Capture the cell that displays the provided text and extract its (X, Y) central coordinate. 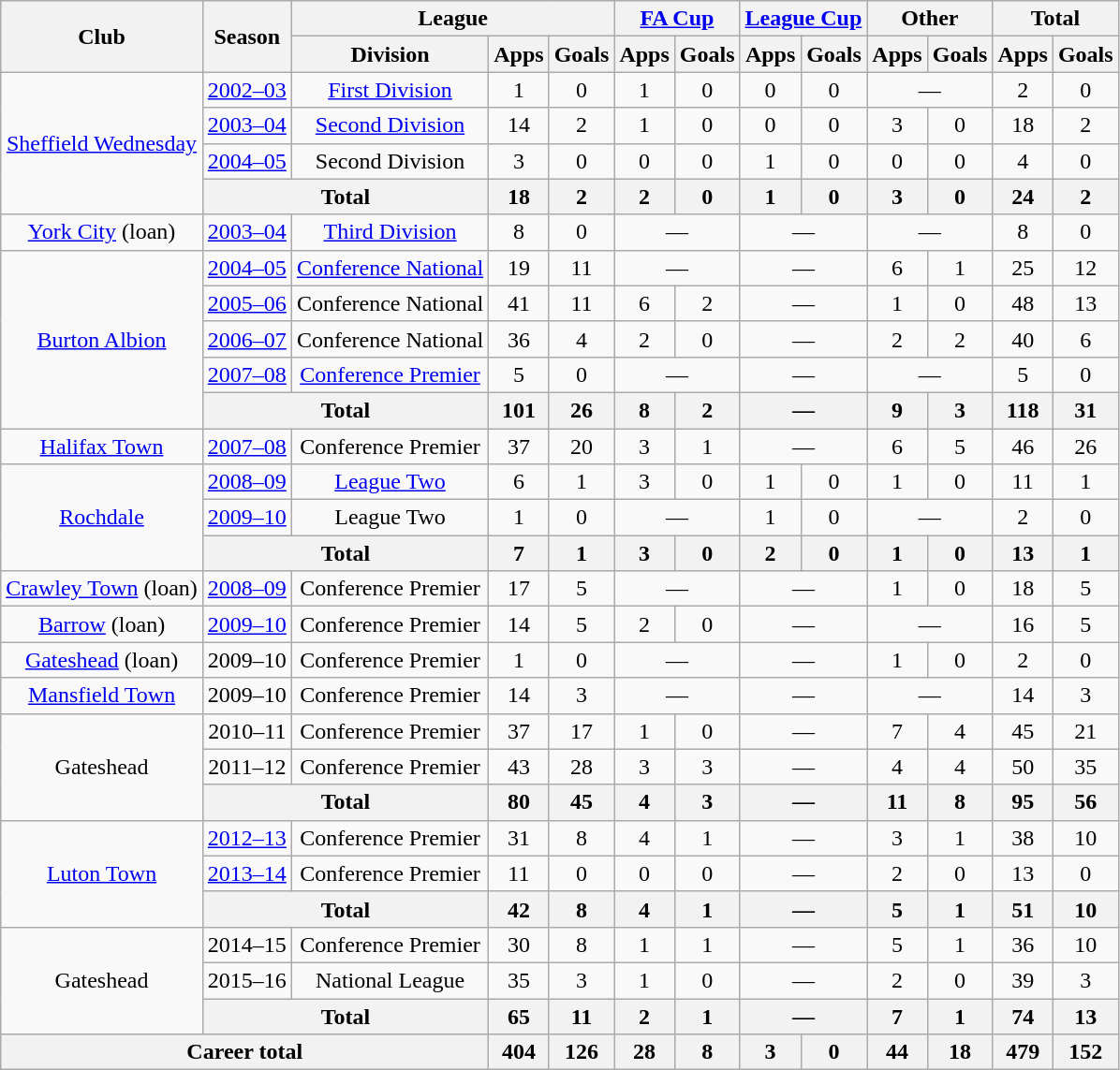
2006–07 (247, 339)
National League (390, 980)
Career total (245, 1052)
2010–11 (247, 731)
2013–14 (247, 873)
2005–06 (247, 303)
16 (1023, 624)
21 (1085, 731)
95 (1023, 802)
Season (247, 37)
2014–15 (247, 945)
Crawley Town (loan) (102, 589)
118 (1023, 410)
9 (897, 410)
42 (519, 909)
Halifax Town (102, 447)
39 (1023, 980)
Sheffield Wednesday (102, 143)
44 (897, 1052)
20 (582, 447)
40 (1023, 339)
43 (519, 767)
Mansfield Town (102, 696)
2002–03 (247, 90)
25 (1023, 268)
York City (loan) (102, 232)
404 (519, 1052)
League (452, 19)
Division (390, 54)
38 (1023, 838)
Gateshead (loan) (102, 660)
50 (1023, 767)
2015–16 (247, 980)
24 (1023, 197)
2011–12 (247, 767)
41 (519, 303)
Rochdale (102, 518)
126 (582, 1052)
Third Division (390, 232)
First Division (390, 90)
479 (1023, 1052)
12 (1085, 268)
65 (519, 1016)
Club (102, 37)
FA Cup (677, 19)
80 (519, 802)
74 (1023, 1016)
Burton Albion (102, 339)
Other (930, 19)
101 (519, 410)
19 (519, 268)
30 (519, 945)
152 (1085, 1052)
48 (1023, 303)
51 (1023, 909)
56 (1085, 802)
Luton Town (102, 873)
Barrow (loan) (102, 624)
League Cup (803, 19)
46 (1023, 447)
2012–13 (247, 838)
